Extract the (x, y) coordinate from the center of the cell holding the provided text.  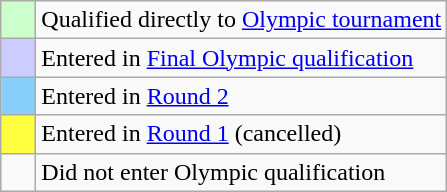
Did not enter Olympic qualification (242, 172)
Entered in Round 2 (242, 96)
Qualified directly to Olympic tournament (242, 20)
Entered in Final Olympic qualification (242, 58)
Entered in Round 1 (cancelled) (242, 134)
